From the cell containing the given text, extract its center point as [x, y] coordinate. 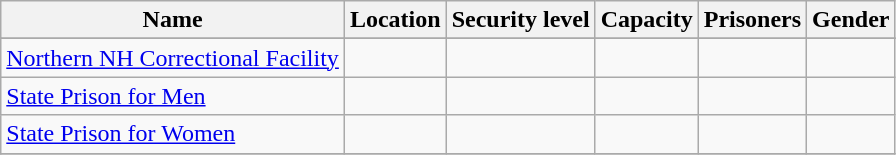
Capacity [646, 20]
Location [395, 20]
Northern NH Correctional Facility [173, 58]
Security level [520, 20]
State Prison for Women [173, 134]
Gender [851, 20]
Name [173, 20]
State Prison for Men [173, 96]
Prisoners [752, 20]
